Determine the (X, Y) coordinate at the center of the cell enclosing the given text.  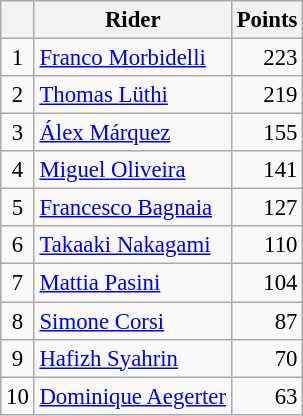
1 (18, 58)
2 (18, 95)
141 (266, 170)
6 (18, 245)
Simone Corsi (132, 321)
Points (266, 20)
Franco Morbidelli (132, 58)
Takaaki Nakagami (132, 245)
Rider (132, 20)
70 (266, 358)
Álex Márquez (132, 133)
9 (18, 358)
63 (266, 396)
Dominique Aegerter (132, 396)
104 (266, 283)
7 (18, 283)
8 (18, 321)
219 (266, 95)
155 (266, 133)
87 (266, 321)
10 (18, 396)
127 (266, 208)
223 (266, 58)
Francesco Bagnaia (132, 208)
110 (266, 245)
4 (18, 170)
Hafizh Syahrin (132, 358)
3 (18, 133)
Miguel Oliveira (132, 170)
Mattia Pasini (132, 283)
Thomas Lüthi (132, 95)
5 (18, 208)
